Return the (x, y) coordinate for the center point of the cell that contains the specified text.  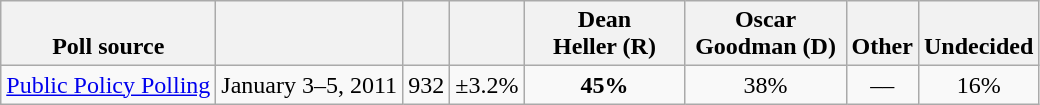
–– (882, 85)
Public Policy Polling (108, 85)
Undecided (978, 34)
Other (882, 34)
16% (978, 85)
DeanHeller (R) (604, 34)
932 (426, 85)
January 3–5, 2011 (310, 85)
±3.2% (487, 85)
OscarGoodman (D) (766, 34)
38% (766, 85)
45% (604, 85)
Poll source (108, 34)
